Search for the cell housing the specified text and yield its (x, y) center coordinate. 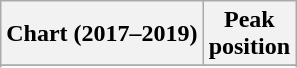
Peakposition (249, 34)
Chart (2017–2019) (102, 34)
